Detect which cell encompasses the target text, then output its [x, y] center coordinate. 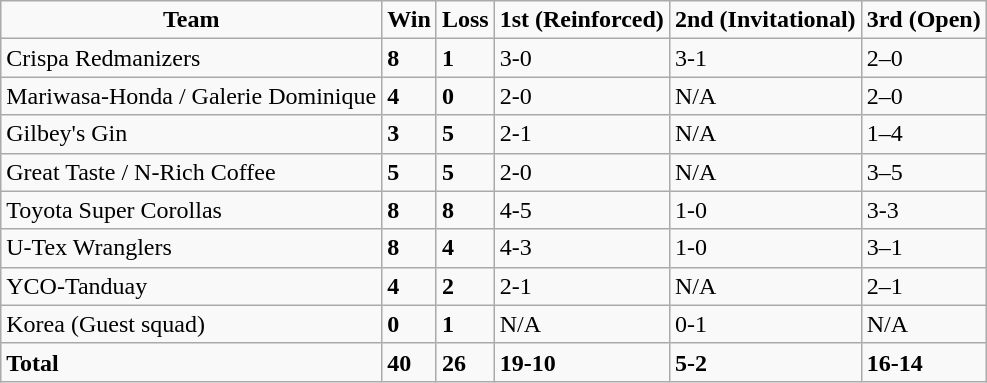
Great Taste / N-Rich Coffee [192, 172]
16-14 [924, 362]
4-5 [582, 210]
1–4 [924, 134]
Gilbey's Gin [192, 134]
3-1 [765, 58]
Korea (Guest squad) [192, 324]
Mariwasa-Honda / Galerie Dominique [192, 96]
Total [192, 362]
Win [410, 20]
3 [410, 134]
3–5 [924, 172]
Team [192, 20]
0-1 [765, 324]
3-0 [582, 58]
3-3 [924, 210]
2 [465, 286]
Crispa Redmanizers [192, 58]
3rd (Open) [924, 20]
Toyota Super Corollas [192, 210]
2nd (Invitational) [765, 20]
3–1 [924, 248]
40 [410, 362]
26 [465, 362]
U-Tex Wranglers [192, 248]
19-10 [582, 362]
YCO-Tanduay [192, 286]
Loss [465, 20]
5-2 [765, 362]
1st (Reinforced) [582, 20]
4-3 [582, 248]
2–1 [924, 286]
